Return [x, y] of the center of cell containing provided text 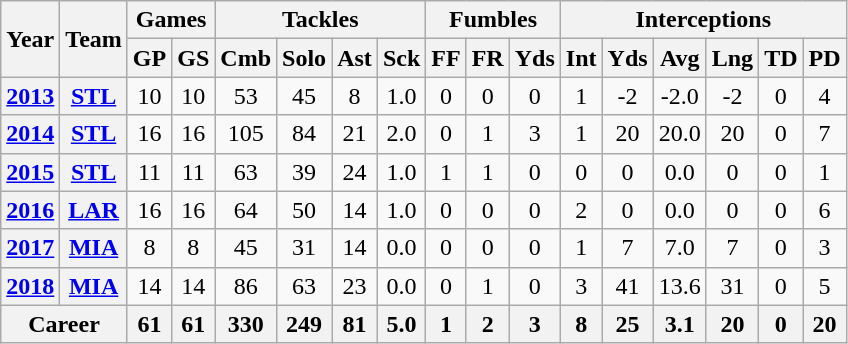
25 [628, 324]
FF [446, 58]
-2.0 [680, 96]
64 [246, 210]
3.1 [680, 324]
20.0 [680, 134]
Team [94, 39]
Ast [355, 58]
5.0 [401, 324]
7.0 [680, 248]
4 [824, 96]
6 [824, 210]
Fumbles [494, 20]
13.6 [680, 286]
249 [304, 324]
Sck [401, 58]
GP [149, 58]
FR [488, 58]
Year [30, 39]
Solo [304, 58]
50 [304, 210]
LAR [94, 210]
Interceptions [703, 20]
2015 [30, 172]
5 [824, 286]
86 [246, 286]
2013 [30, 96]
24 [355, 172]
GS [194, 58]
2014 [30, 134]
21 [355, 134]
81 [355, 324]
Cmb [246, 58]
Career [64, 324]
23 [355, 286]
330 [246, 324]
Games [170, 20]
2.0 [401, 134]
2018 [30, 286]
105 [246, 134]
84 [304, 134]
TD [781, 58]
2017 [30, 248]
Tackles [320, 20]
Avg [680, 58]
Lng [732, 58]
PD [824, 58]
2016 [30, 210]
53 [246, 96]
39 [304, 172]
Int [581, 58]
41 [628, 286]
